Provide the [x, y] coordinate of the cell's center where the given text is located.  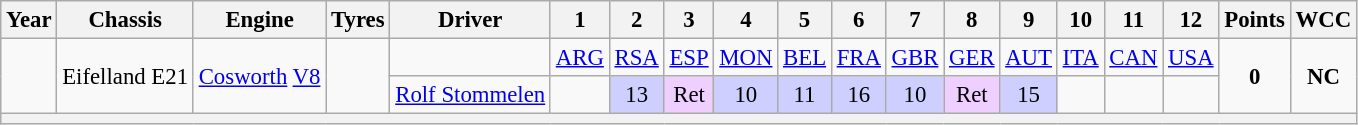
0 [1254, 76]
3 [689, 20]
RSA [636, 58]
NC [1323, 76]
GBR [914, 58]
ARG [580, 58]
ESP [689, 58]
13 [636, 95]
16 [858, 95]
7 [914, 20]
BEL [805, 58]
1 [580, 20]
2 [636, 20]
Driver [470, 20]
15 [1028, 95]
CAN [1134, 58]
FRA [858, 58]
Engine [259, 20]
12 [1191, 20]
Year [29, 20]
AUT [1028, 58]
Chassis [125, 20]
Eifelland E21 [125, 76]
5 [805, 20]
USA [1191, 58]
Rolf Stommelen [470, 95]
8 [972, 20]
6 [858, 20]
WCC [1323, 20]
ITA [1080, 58]
9 [1028, 20]
Cosworth V8 [259, 76]
Points [1254, 20]
GER [972, 58]
4 [746, 20]
MON [746, 58]
Tyres [358, 20]
